Scan for the cell matching the given text and deliver its [x, y] coordinate at center. 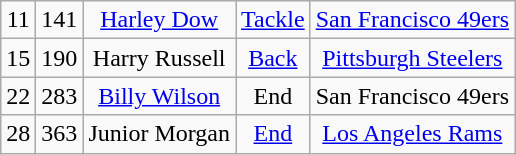
11 [18, 20]
Los Angeles Rams [412, 134]
283 [60, 96]
Harry Russell [160, 58]
Harley Dow [160, 20]
Back [274, 58]
Pittsburgh Steelers [412, 58]
28 [18, 134]
Tackle [274, 20]
15 [18, 58]
Billy Wilson [160, 96]
363 [60, 134]
141 [60, 20]
22 [18, 96]
Junior Morgan [160, 134]
190 [60, 58]
